For the text-containing cell, return its midpoint in [x, y] coordinate format. 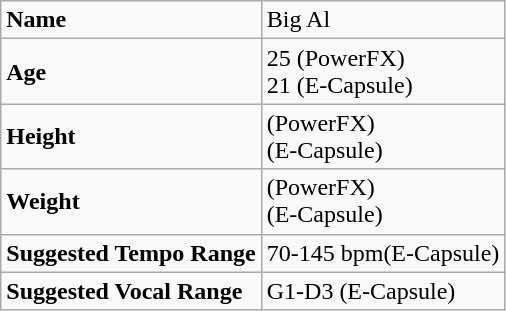
Big Al [383, 20]
(PowerFX) (E-Capsule) [383, 202]
G1-D3 (E-Capsule) [383, 291]
Name [131, 20]
Suggested Vocal Range [131, 291]
(PowerFX)(E-Capsule) [383, 136]
Height [131, 136]
70-145 bpm(E-Capsule) [383, 253]
Weight [131, 202]
25 (PowerFX)21 (E-Capsule) [383, 72]
Suggested Tempo Range [131, 253]
Age [131, 72]
